Extract the (x, y) coordinate from the center of the cell holding the provided text.  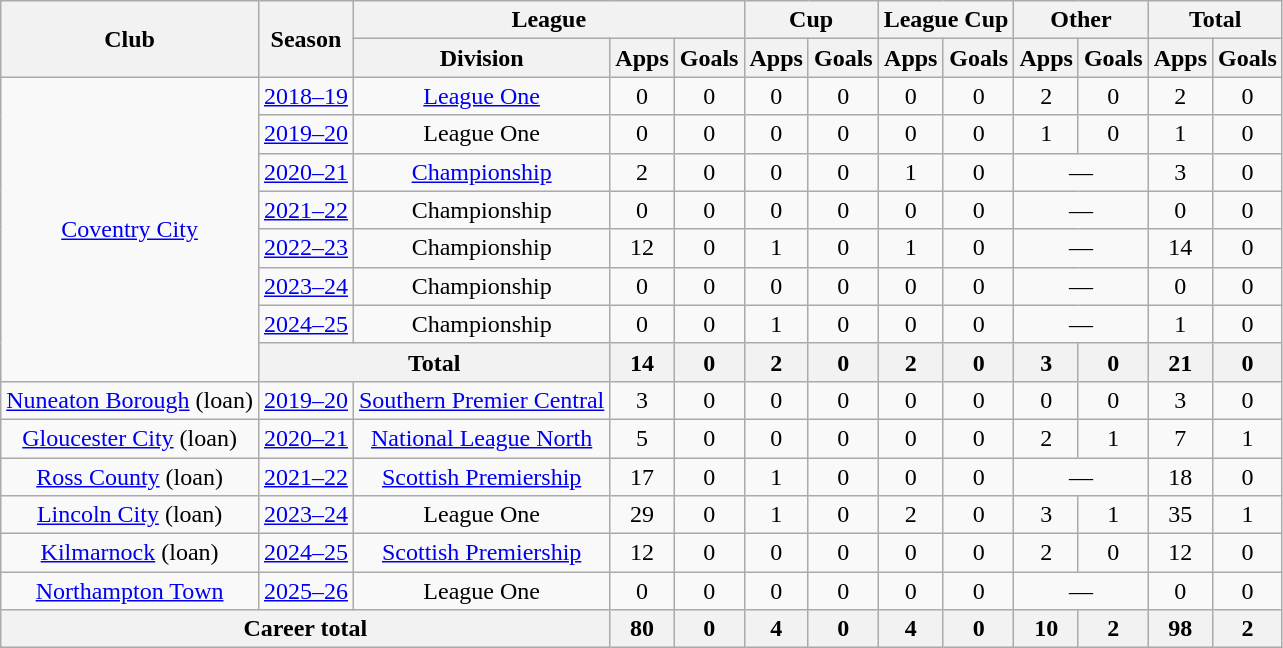
Season (306, 39)
35 (1180, 515)
Gloucester City (loan) (130, 438)
National League North (481, 438)
2018–19 (306, 96)
10 (1046, 629)
5 (642, 438)
Southern Premier Central (481, 400)
2025–26 (306, 591)
League (548, 20)
Other (1081, 20)
80 (642, 629)
17 (642, 477)
18 (1180, 477)
Northampton Town (130, 591)
Division (481, 58)
Cup (811, 20)
League Cup (946, 20)
2022–23 (306, 248)
Coventry City (130, 229)
Ross County (loan) (130, 477)
Career total (306, 629)
21 (1180, 362)
Club (130, 39)
29 (642, 515)
Lincoln City (loan) (130, 515)
Kilmarnock (loan) (130, 553)
7 (1180, 438)
98 (1180, 629)
Nuneaton Borough (loan) (130, 400)
